Scan for the cell matching the given text and deliver its (x, y) coordinate at center. 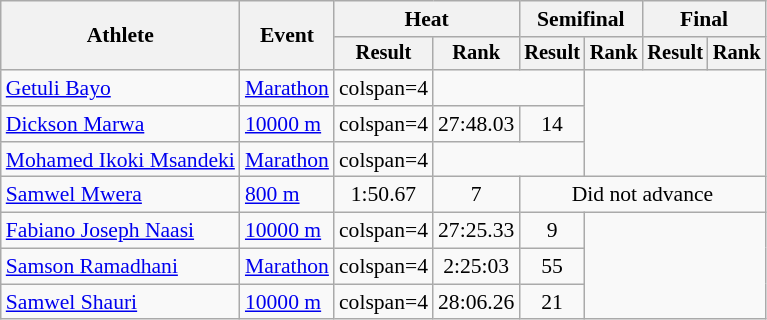
Samwel Mwera (120, 195)
Mohamed Ikoki Msandeki (120, 160)
Samwel Shauri (120, 302)
Samson Ramadhani (120, 267)
Dickson Marwa (120, 124)
1:50.67 (384, 195)
14 (552, 124)
28:06.26 (476, 302)
27:48.03 (476, 124)
Athlete (120, 36)
Semifinal (580, 19)
Heat (426, 19)
2:25:03 (476, 267)
7 (476, 195)
Event (287, 36)
800 m (287, 195)
Final (704, 19)
Fabiano Joseph Naasi (120, 231)
27:25.33 (476, 231)
21 (552, 302)
55 (552, 267)
Did not advance (642, 195)
Getuli Bayo (120, 88)
9 (552, 231)
